From the cell containing the given text, extract its center point as (X, Y) coordinate. 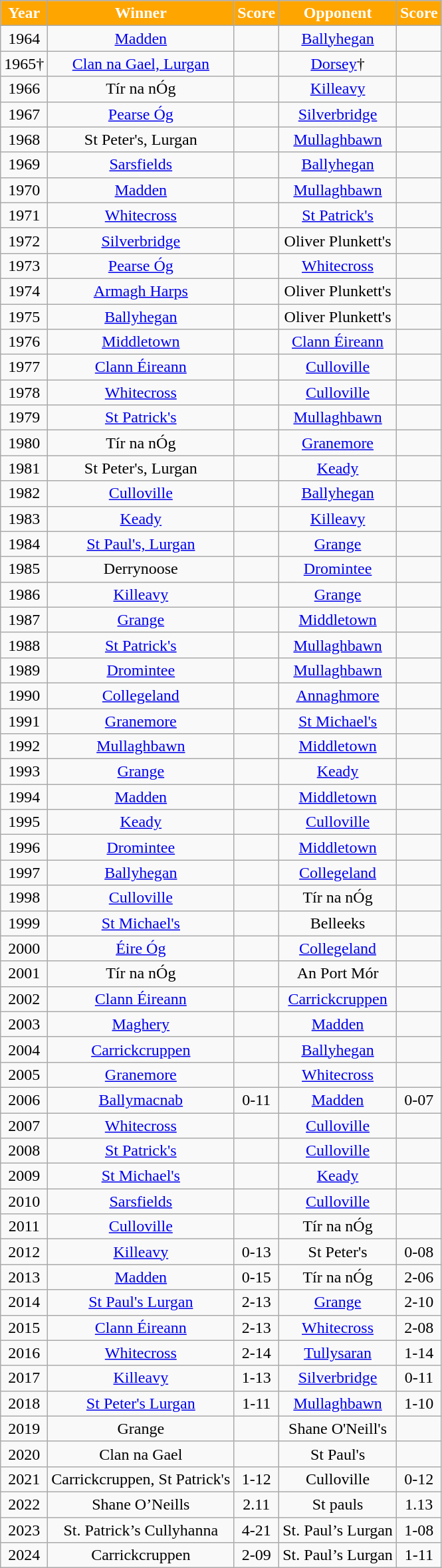
2-09 (257, 1555)
2014 (24, 1302)
1987 (24, 620)
1-13 (257, 1378)
Belleeks (338, 923)
2013 (24, 1277)
1966 (24, 89)
2-06 (419, 1277)
2003 (24, 1024)
Ballymacnab (141, 1100)
2-10 (419, 1302)
1978 (24, 392)
1996 (24, 847)
1991 (24, 721)
1965† (24, 64)
2019 (24, 1429)
0-08 (419, 1252)
Year (24, 13)
Opponent (338, 13)
1974 (24, 291)
1984 (24, 544)
1995 (24, 822)
2011 (24, 1227)
St. Patrick’s Cullyhanna (141, 1529)
2017 (24, 1378)
1-10 (419, 1403)
2015 (24, 1328)
2000 (24, 948)
2010 (24, 1201)
St pauls (338, 1504)
1973 (24, 266)
2008 (24, 1151)
2004 (24, 1049)
St Paul's (338, 1454)
2-08 (419, 1328)
An Port Mór (338, 974)
1976 (24, 342)
2024 (24, 1555)
1970 (24, 190)
2021 (24, 1479)
1985 (24, 569)
2012 (24, 1252)
1977 (24, 367)
1992 (24, 746)
1981 (24, 468)
0-13 (257, 1252)
Derrynoose (141, 569)
2005 (24, 1075)
2009 (24, 1176)
1999 (24, 923)
1-08 (419, 1529)
2023 (24, 1529)
1968 (24, 139)
1980 (24, 443)
Clan na Gael (141, 1454)
Maghery (141, 1024)
2-14 (257, 1353)
Éire Óg (141, 948)
1979 (24, 418)
1994 (24, 797)
Shane O'Neill's (338, 1429)
0-12 (419, 1479)
Carrickcruppen, St Patrick's (141, 1479)
St Peter's Lurgan (141, 1403)
1-12 (257, 1479)
1993 (24, 772)
St Paul's Lurgan (141, 1302)
2007 (24, 1126)
1989 (24, 670)
Annaghmore (338, 695)
Winner (141, 13)
2006 (24, 1100)
1997 (24, 873)
Armagh Harps (141, 291)
1990 (24, 695)
Dorsey† (338, 64)
2022 (24, 1504)
1975 (24, 317)
0-15 (257, 1277)
St Paul's, Lurgan (141, 544)
1972 (24, 240)
2016 (24, 1353)
Tullysaran (338, 1353)
2001 (24, 974)
1969 (24, 165)
4-21 (257, 1529)
1971 (24, 215)
1998 (24, 898)
1982 (24, 493)
1964 (24, 39)
0-07 (419, 1100)
1983 (24, 519)
1.13 (419, 1504)
1-14 (419, 1353)
2018 (24, 1403)
Clan na Gael, Lurgan (141, 64)
1986 (24, 594)
2020 (24, 1454)
2.11 (257, 1504)
1988 (24, 645)
Shane O’Neills (141, 1504)
St Peter's (338, 1252)
1967 (24, 114)
2002 (24, 999)
